Provide the (x, y) coordinate of the cell's center where the given text is located.  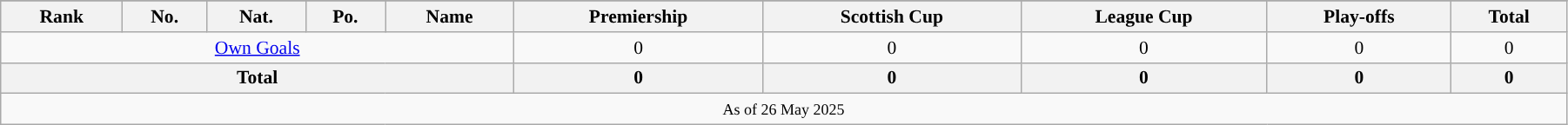
Scottish Cup (893, 16)
Po. (345, 16)
Play-offs (1359, 16)
No. (165, 16)
Name (449, 16)
Nat. (257, 16)
League Cup (1143, 16)
Own Goals (258, 48)
Rank (62, 16)
As of 26 May 2025 (784, 109)
Premiership (639, 16)
